Provide the (X, Y) coordinate of the cell's center where the given text is located.  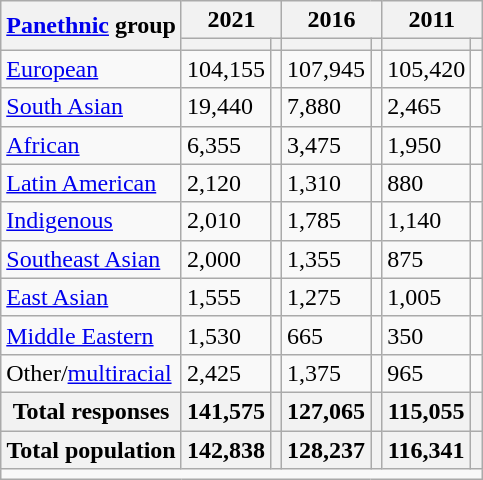
3,475 (326, 145)
19,440 (226, 107)
Southeast Asian (92, 259)
141,575 (226, 411)
6,355 (226, 145)
350 (426, 335)
965 (426, 373)
Latin American (92, 183)
2,120 (226, 183)
2011 (432, 20)
South Asian (92, 107)
Total responses (92, 411)
127,065 (326, 411)
875 (426, 259)
African (92, 145)
104,155 (226, 69)
European (92, 69)
142,838 (226, 449)
880 (426, 183)
2,465 (426, 107)
Middle Eastern (92, 335)
1,275 (326, 297)
665 (326, 335)
2,000 (226, 259)
107,945 (326, 69)
2016 (332, 20)
7,880 (326, 107)
1,530 (226, 335)
1,005 (426, 297)
116,341 (426, 449)
128,237 (326, 449)
1,310 (326, 183)
2021 (231, 20)
Other/multiracial (92, 373)
1,785 (326, 221)
1,555 (226, 297)
Total population (92, 449)
1,950 (426, 145)
Panethnic group (92, 26)
1,140 (426, 221)
1,375 (326, 373)
115,055 (426, 411)
2,425 (226, 373)
1,355 (326, 259)
105,420 (426, 69)
Indigenous (92, 221)
2,010 (226, 221)
East Asian (92, 297)
